Return (x, y) of the center of cell containing provided text 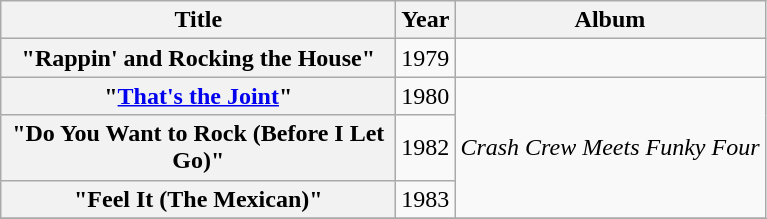
1982 (426, 148)
"Do You Want to Rock (Before I Let Go)" (198, 148)
1979 (426, 58)
Title (198, 20)
1980 (426, 96)
"Feel It (The Mexican)" (198, 199)
1983 (426, 199)
"That's the Joint" (198, 96)
Crash Crew Meets Funky Four (610, 148)
Album (610, 20)
"Rappin' and Rocking the House" (198, 58)
Year (426, 20)
